Locate the cell with the specified text and output its [X, Y] center coordinate. 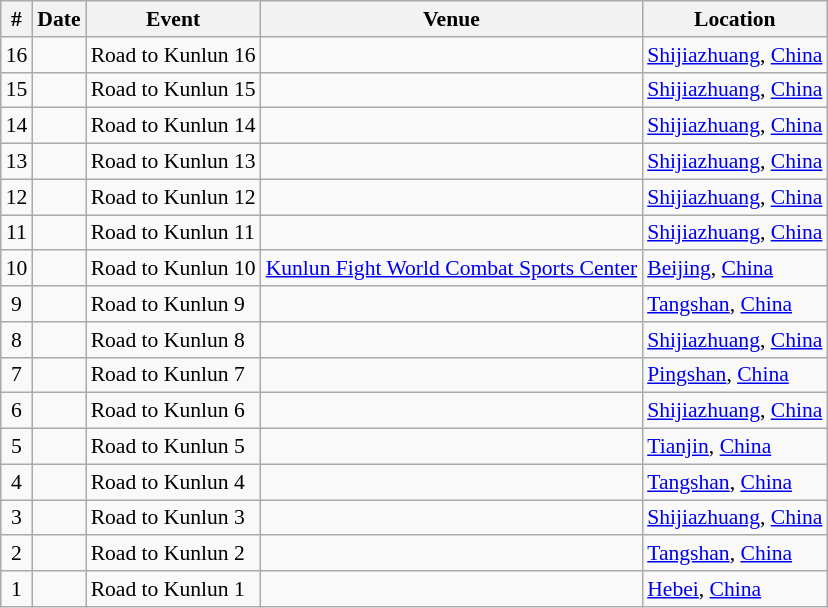
Road to Kunlun 10 [174, 269]
6 [17, 411]
2 [17, 554]
Beijing, China [734, 269]
Road to Kunlun 11 [174, 233]
Road to Kunlun 1 [174, 589]
Road to Kunlun 4 [174, 482]
Venue [452, 19]
Road to Kunlun 12 [174, 197]
Location [734, 19]
13 [17, 162]
Road to Kunlun 6 [174, 411]
1 [17, 589]
Road to Kunlun 14 [174, 126]
12 [17, 197]
14 [17, 126]
Tianjin, China [734, 447]
Date [58, 19]
Road to Kunlun 8 [174, 340]
Kunlun Fight World Combat Sports Center [452, 269]
5 [17, 447]
16 [17, 55]
Road to Kunlun 3 [174, 518]
Road to Kunlun 7 [174, 375]
9 [17, 304]
Road to Kunlun 5 [174, 447]
# [17, 19]
Road to Kunlun 15 [174, 90]
Hebei, China [734, 589]
Event [174, 19]
Road to Kunlun 16 [174, 55]
7 [17, 375]
Road to Kunlun 13 [174, 162]
Road to Kunlun 2 [174, 554]
8 [17, 340]
Road to Kunlun 9 [174, 304]
10 [17, 269]
3 [17, 518]
4 [17, 482]
15 [17, 90]
Pingshan, China [734, 375]
11 [17, 233]
